Pinpoint the cell where the given text exists, returning its [X, Y] midpoint coordinate. 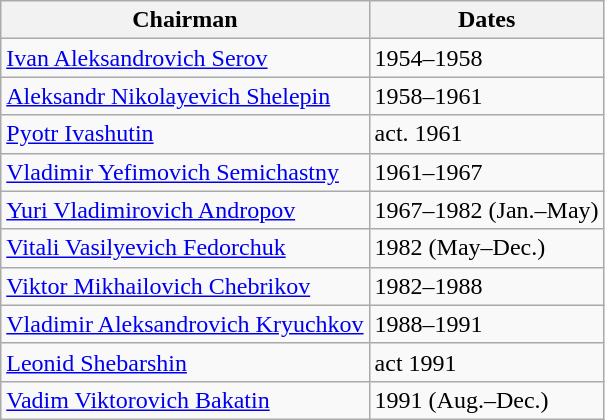
1988–1991 [486, 324]
1958–1961 [486, 96]
Leonid Shebarshin [185, 362]
Dates [486, 20]
Vladimir Aleksandrovich Kryuchkov [185, 324]
1954–1958 [486, 58]
Yuri Vladimirovich Andropov [185, 210]
1991 (Aug.–Dec.) [486, 400]
Ivan Aleksandrovich Serov [185, 58]
Vadim Viktorovich Bakatin [185, 400]
1982–1988 [486, 286]
act. 1961 [486, 134]
Vladimir Yefimovich Semichastny [185, 172]
Chairman [185, 20]
Pyotr Ivashutin [185, 134]
Viktor Mikhailovich Chebrikov [185, 286]
1961–1967 [486, 172]
Vitali Vasilyevich Fedorchuk [185, 248]
1967–1982 (Jan.–May) [486, 210]
1982 (May–Dec.) [486, 248]
act 1991 [486, 362]
Aleksandr Nikolayevich Shelepin [185, 96]
